Extract the [X, Y] coordinate from the center of the cell holding the provided text.  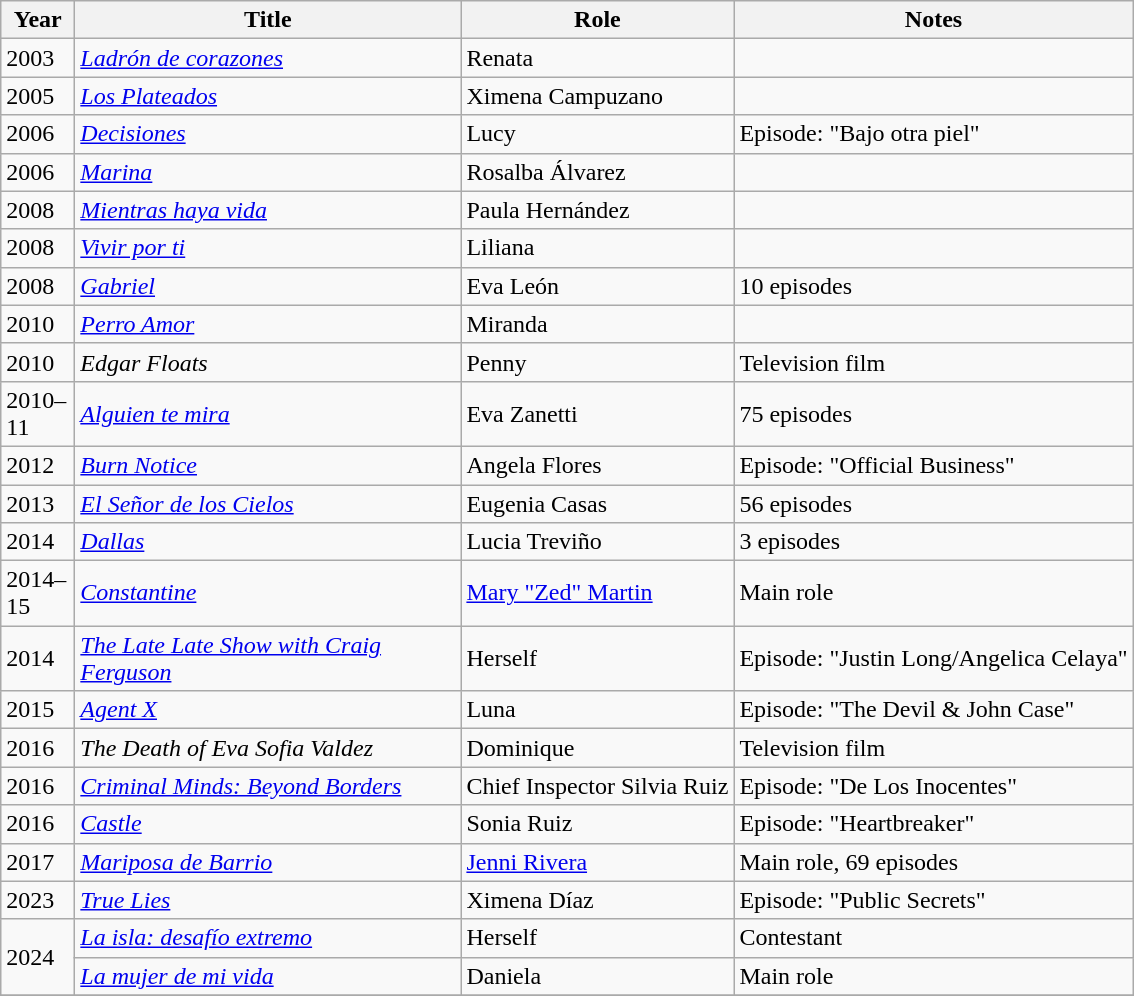
True Lies [268, 900]
Marina [268, 172]
Main role, 69 episodes [934, 862]
Burn Notice [268, 465]
Mary "Zed" Martin [598, 594]
Daniela [598, 976]
Mientras haya vida [268, 210]
Ximena Díaz [598, 900]
2010–11 [38, 414]
Vivir por ti [268, 248]
Sonia Ruiz [598, 824]
2003 [38, 58]
Episode: "Public Secrets" [934, 900]
Penny [598, 362]
Miranda [598, 324]
Angela Flores [598, 465]
Perro Amor [268, 324]
Episode: "Justin Long/Angelica Celaya" [934, 658]
Los Plateados [268, 96]
Dallas [268, 542]
2013 [38, 503]
2017 [38, 862]
Ladrón de corazones [268, 58]
Criminal Minds: Beyond Borders [268, 786]
Episode: "De Los Inocentes" [934, 786]
Jenni Rivera [598, 862]
La mujer de mi vida [268, 976]
El Señor de los Cielos [268, 503]
Mariposa de Barrio [268, 862]
Castle [268, 824]
Gabriel [268, 286]
The Death of Eva Sofia Valdez [268, 748]
2024 [38, 957]
Liliana [598, 248]
Luna [598, 710]
75 episodes [934, 414]
Episode: "Heartbreaker" [934, 824]
3 episodes [934, 542]
Constantine [268, 594]
Episode: "Official Business" [934, 465]
Year [38, 20]
Notes [934, 20]
Episode: "Bajo otra piel" [934, 134]
Role [598, 20]
Paula Hernández [598, 210]
La isla: desafío extremo [268, 938]
Renata [598, 58]
2005 [38, 96]
Alguien te mira [268, 414]
Lucia Treviño [598, 542]
2015 [38, 710]
Rosalba Álvarez [598, 172]
Chief Inspector Silvia Ruiz [598, 786]
Contestant [934, 938]
Episode: "The Devil & John Case" [934, 710]
10 episodes [934, 286]
Edgar Floats [268, 362]
Eva León [598, 286]
Lucy [598, 134]
Dominique [598, 748]
Title [268, 20]
2012 [38, 465]
56 episodes [934, 503]
Decisiones [268, 134]
2014–15 [38, 594]
Eva Zanetti [598, 414]
2023 [38, 900]
Agent X [268, 710]
The Late Late Show with Craig Ferguson [268, 658]
Eugenia Casas [598, 503]
Ximena Campuzano [598, 96]
